Pinpoint the cell where the given text exists, returning its [X, Y] midpoint coordinate. 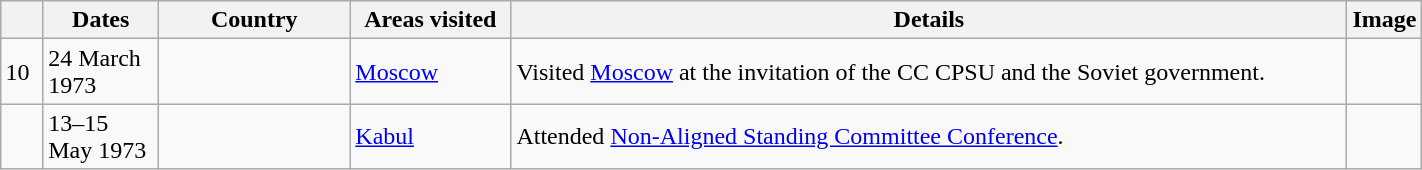
Country [254, 20]
Details [929, 20]
Areas visited [430, 20]
Moscow [430, 72]
13–15 May 1973 [101, 136]
10 [22, 72]
Image [1384, 20]
Kabul [430, 136]
Attended Non-Aligned Standing Committee Conference. [929, 136]
Dates [101, 20]
24 March 1973 [101, 72]
Visited Moscow at the invitation of the CC CPSU and the Soviet government. [929, 72]
